Locate the cell with the specified text and output its [X, Y] center coordinate. 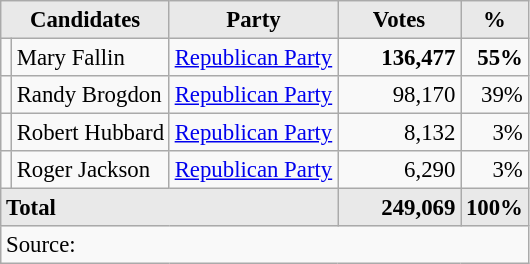
6,290 [400, 170]
249,069 [400, 208]
Candidates [86, 20]
100% [495, 208]
136,477 [400, 58]
Robert Hubbard [90, 133]
55% [495, 58]
Source: [264, 245]
8,132 [400, 133]
98,170 [400, 95]
Randy Brogdon [90, 95]
Mary Fallin [90, 58]
Roger Jackson [90, 170]
Total [170, 208]
Votes [400, 20]
% [495, 20]
39% [495, 95]
Party [253, 20]
